Pinpoint the cell where the given text exists, returning its [X, Y] midpoint coordinate. 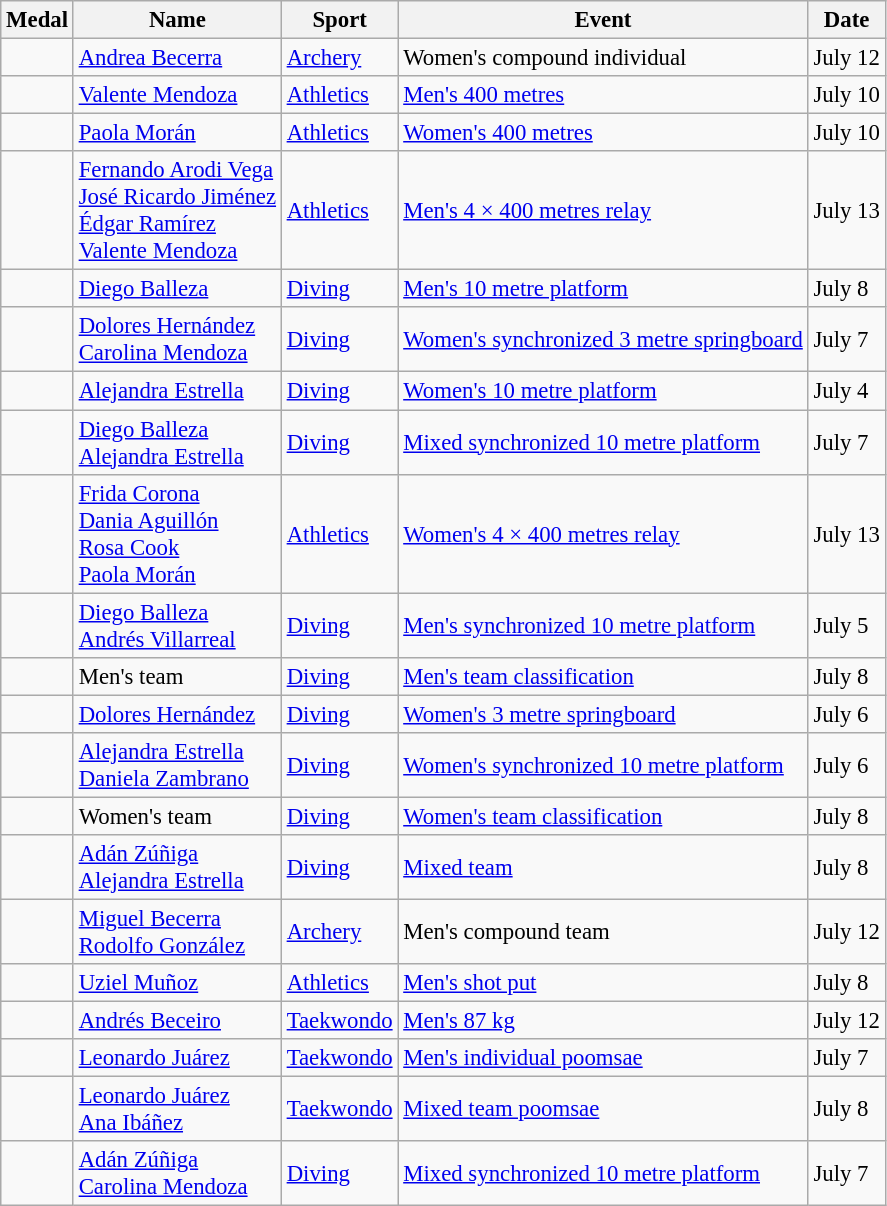
Men's 87 kg [603, 1021]
Frida Corona Dania Aguillón Rosa Cook Paola Morán [177, 534]
Mixed team [603, 868]
Women's compound individual [603, 58]
Men's shot put [603, 983]
Date [846, 20]
Women's 3 metre springboard [603, 714]
Andrés Beceiro [177, 1021]
Alejandra Estrella Daniela Zambrano [177, 766]
Event [603, 20]
Women's 10 metre platform [603, 391]
Leonardo Juárez Ana Ibáñez [177, 1110]
Name [177, 20]
July 5 [846, 626]
Valente Mendoza [177, 95]
Adán Zúñiga Alejandra Estrella [177, 868]
Adán Zúñiga Carolina Mendoza [177, 1174]
Women's 400 metres [603, 133]
Sport [340, 20]
Fernando Arodi Vega José Ricardo Jiménez Édgar Ramírez Valente Mendoza [177, 210]
Mixed team poomsae [603, 1110]
Diego Balleza Andrés Villarreal [177, 626]
Women's 4 × 400 metres relay [603, 534]
Men's compound team [603, 932]
Men's team [177, 676]
Men's 400 metres [603, 95]
Dolores Hernández [177, 714]
Women's synchronized 3 metre springboard [603, 340]
Leonardo Juárez [177, 1058]
Men's 4 × 400 metres relay [603, 210]
Uziel Muñoz [177, 983]
Alejandra Estrella [177, 391]
Paola Morán [177, 133]
Women's synchronized 10 metre platform [603, 766]
Women's team classification [603, 816]
Men's 10 metre platform [603, 289]
Andrea Becerra [177, 58]
Men's synchronized 10 metre platform [603, 626]
July 4 [846, 391]
Men's team classification [603, 676]
Miguel BecerraRodolfo González [177, 932]
Medal [38, 20]
Men's individual poomsae [603, 1058]
Dolores Hernández Carolina Mendoza [177, 340]
Diego Balleza [177, 289]
Diego Balleza Alejandra Estrella [177, 442]
Women's team [177, 816]
